For the text-containing cell, return its midpoint in [X, Y] coordinate format. 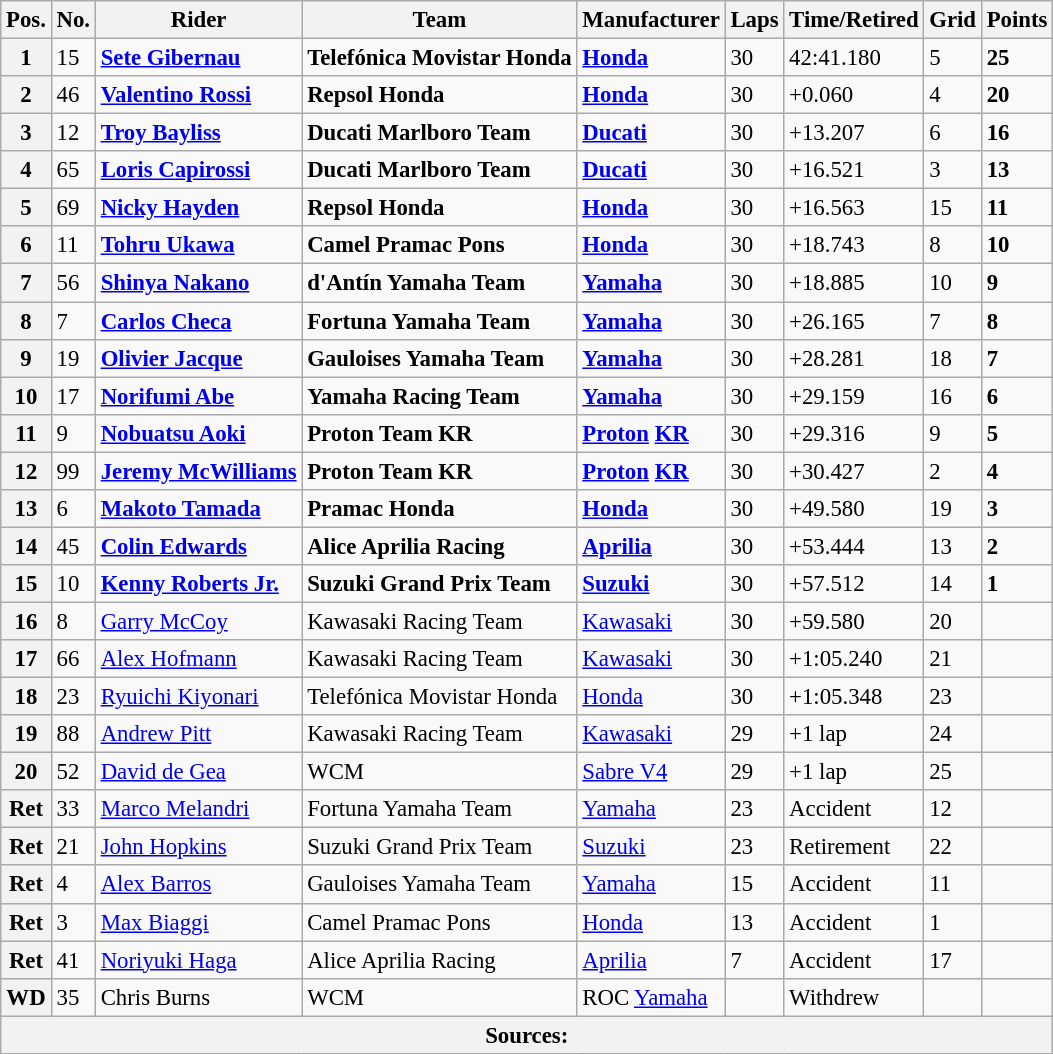
Pramac Honda [440, 509]
Pos. [26, 20]
+16.563 [854, 208]
46 [73, 95]
Shinya Nakano [198, 283]
45 [73, 546]
Max Biaggi [198, 922]
Sources: [527, 1035]
Laps [754, 20]
Colin Edwards [198, 546]
John Hopkins [198, 847]
42:41.180 [854, 58]
+57.512 [854, 584]
+13.207 [854, 133]
+29.316 [854, 433]
41 [73, 960]
+53.444 [854, 546]
+1:05.240 [854, 659]
Noriyuki Haga [198, 960]
+26.165 [854, 321]
WD [26, 997]
Andrew Pitt [198, 734]
Sabre V4 [651, 772]
Loris Capirossi [198, 170]
56 [73, 283]
66 [73, 659]
+18.885 [854, 283]
Garry McCoy [198, 621]
+0.060 [854, 95]
Nicky Hayden [198, 208]
Jeremy McWilliams [198, 471]
Alex Hofmann [198, 659]
+49.580 [854, 509]
Ryuichi Kiyonari [198, 697]
Retirement [854, 847]
No. [73, 20]
22 [952, 847]
Grid [952, 20]
+1:05.348 [854, 697]
52 [73, 772]
69 [73, 208]
Sete Gibernau [198, 58]
Tohru Ukawa [198, 245]
Troy Bayliss [198, 133]
Team [440, 20]
Valentino Rossi [198, 95]
33 [73, 809]
ROC Yamaha [651, 997]
+16.521 [854, 170]
88 [73, 734]
+30.427 [854, 471]
Kenny Roberts Jr. [198, 584]
+18.743 [854, 245]
Points [1016, 20]
Nobuatsu Aoki [198, 433]
Yamaha Racing Team [440, 396]
Time/Retired [854, 20]
David de Gea [198, 772]
Rider [198, 20]
Makoto Tamada [198, 509]
99 [73, 471]
Manufacturer [651, 20]
24 [952, 734]
65 [73, 170]
Marco Melandri [198, 809]
35 [73, 997]
d'Antín Yamaha Team [440, 283]
Withdrew [854, 997]
Chris Burns [198, 997]
Olivier Jacque [198, 358]
+28.281 [854, 358]
Alex Barros [198, 885]
Carlos Checa [198, 321]
+29.159 [854, 396]
Norifumi Abe [198, 396]
+59.580 [854, 621]
